Extract the (x, y) coordinate from the center of the cell holding the provided text.  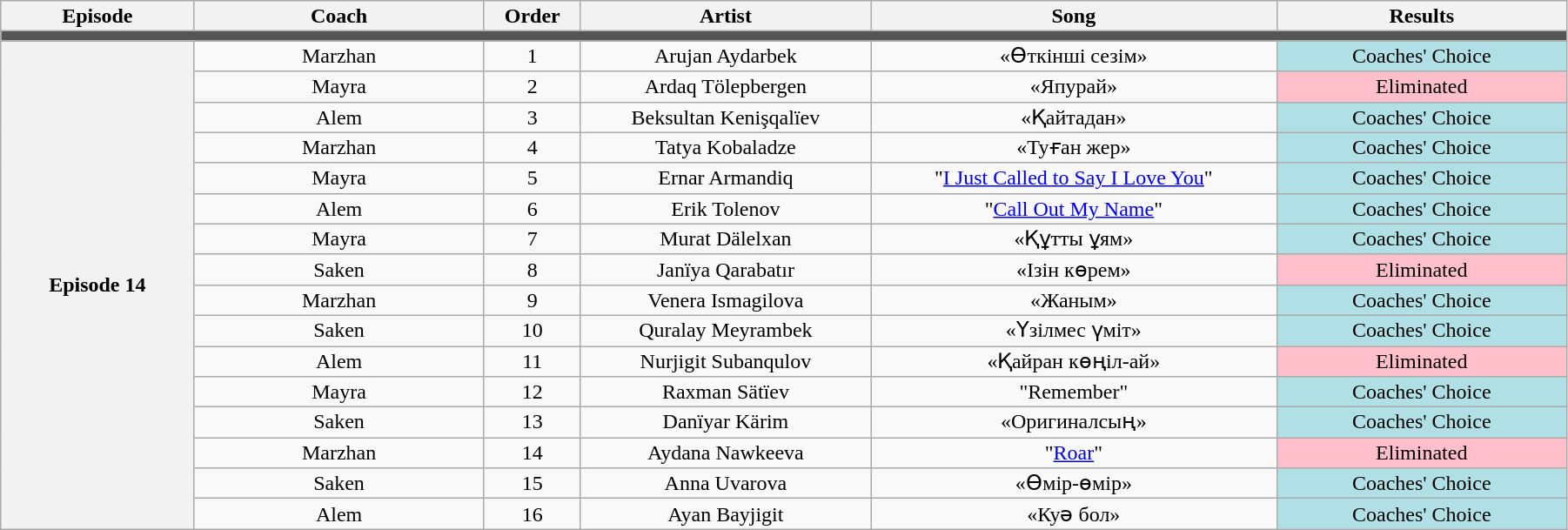
14 (533, 453)
3 (533, 117)
Artist (726, 16)
"Call Out My Name" (1074, 209)
Venera Ismagilova (726, 299)
Results (1422, 16)
Aydana Nawkeeva (726, 453)
Raxman Sätïev (726, 392)
"I Just Called to Say I Love You" (1074, 178)
«Япурай» (1074, 87)
«Оригиналсың» (1074, 423)
«Өмір-өмір» (1074, 484)
Quralay Meyrambek (726, 331)
«Өткінші сезім» (1074, 56)
Erik Tolenov (726, 209)
1 (533, 56)
13 (533, 423)
Danïyar Kärim (726, 423)
7 (533, 238)
Episode 14 (97, 285)
5 (533, 178)
8 (533, 270)
«Ізін көрем» (1074, 270)
Janïya Qarabatır (726, 270)
16 (533, 513)
«Үзілмес үміт» (1074, 331)
Murat Dälelxan (726, 238)
Ardaq Tölepbergen (726, 87)
12 (533, 392)
Beksultan Kenişqalïev (726, 117)
2 (533, 87)
Song (1074, 16)
«Куә бол» (1074, 513)
Nurjigit Subanqulov (726, 362)
15 (533, 484)
Order (533, 16)
«Құтты ұям» (1074, 238)
10 (533, 331)
"Roar" (1074, 453)
9 (533, 299)
Tatya Kobaladze (726, 148)
«Қайтадан» (1074, 117)
Anna Uvarova (726, 484)
Ayan Bayjigit (726, 513)
«Жаным» (1074, 299)
Arujan Aydarbek (726, 56)
Episode (97, 16)
11 (533, 362)
Ernar Armandiq (726, 178)
6 (533, 209)
Coach (339, 16)
«Туған жер» (1074, 148)
4 (533, 148)
"Remember" (1074, 392)
«Қайран көңіл-ай» (1074, 362)
